Return the (X, Y) coordinate for the center point of the cell that contains the specified text.  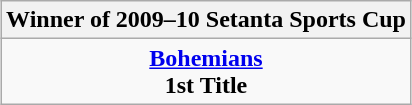
Winner of 2009–10 Setanta Sports Cup (206, 20)
Bohemians1st Title (206, 72)
